Locate the cell with the specified text and output its [X, Y] center coordinate. 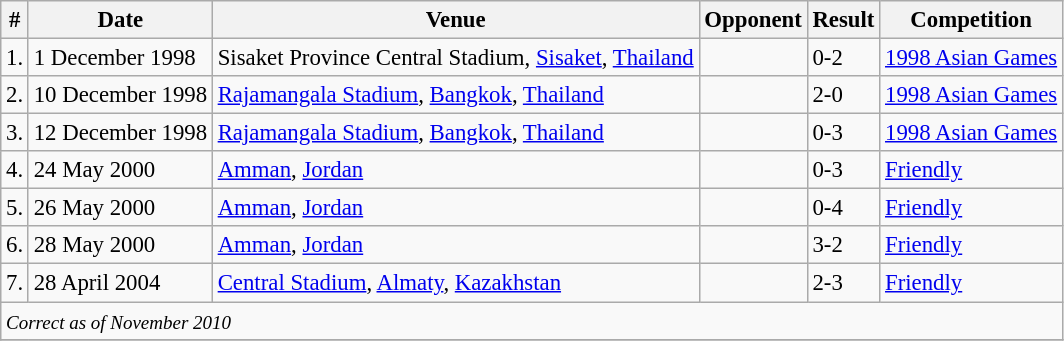
Competition [972, 20]
1 December 1998 [120, 58]
# [15, 20]
28 May 2000 [120, 245]
28 April 2004 [120, 283]
Result [844, 20]
Opponent [753, 20]
26 May 2000 [120, 208]
1. [15, 58]
0-4 [844, 208]
Correct as of November 2010 [532, 321]
2. [15, 95]
12 December 1998 [120, 133]
0-2 [844, 58]
2-0 [844, 95]
4. [15, 170]
2-3 [844, 283]
3-2 [844, 245]
Sisaket Province Central Stadium, Sisaket, Thailand [456, 58]
Date [120, 20]
Central Stadium, Almaty, Kazakhstan [456, 283]
6. [15, 245]
7. [15, 283]
24 May 2000 [120, 170]
5. [15, 208]
Venue [456, 20]
10 December 1998 [120, 95]
3. [15, 133]
